Determine the (X, Y) coordinate at the center of the cell enclosing the given text.  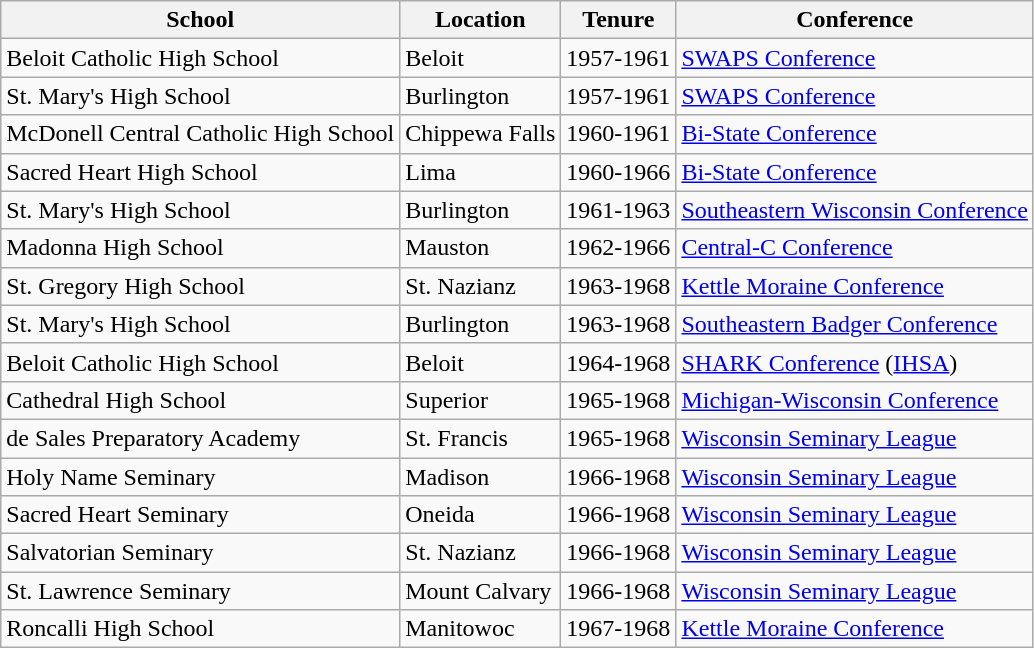
Sacred Heart Seminary (200, 515)
1960-1961 (618, 134)
1960-1966 (618, 172)
St. Gregory High School (200, 286)
1961-1963 (618, 210)
Southeastern Badger Conference (855, 324)
Oneida (480, 515)
Roncalli High School (200, 629)
Location (480, 20)
SHARK Conference (IHSA) (855, 362)
de Sales Preparatory Academy (200, 438)
Southeastern Wisconsin Conference (855, 210)
Cathedral High School (200, 400)
Michigan-Wisconsin Conference (855, 400)
School (200, 20)
St. Lawrence Seminary (200, 591)
Holy Name Seminary (200, 477)
Central-C Conference (855, 248)
1967-1968 (618, 629)
Mauston (480, 248)
Conference (855, 20)
Madonna High School (200, 248)
St. Francis (480, 438)
1964-1968 (618, 362)
Madison (480, 477)
1962-1966 (618, 248)
Tenure (618, 20)
Mount Calvary (480, 591)
Sacred Heart High School (200, 172)
Salvatorian Seminary (200, 553)
Manitowoc (480, 629)
Lima (480, 172)
Superior (480, 400)
McDonell Central Catholic High School (200, 134)
Chippewa Falls (480, 134)
